Identify which cell holds the provided text, then report its [x, y] central coordinate. 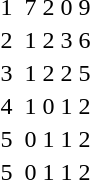
3 [66, 40]
